Return the (x, y) coordinate for the center point of the cell that contains the specified text.  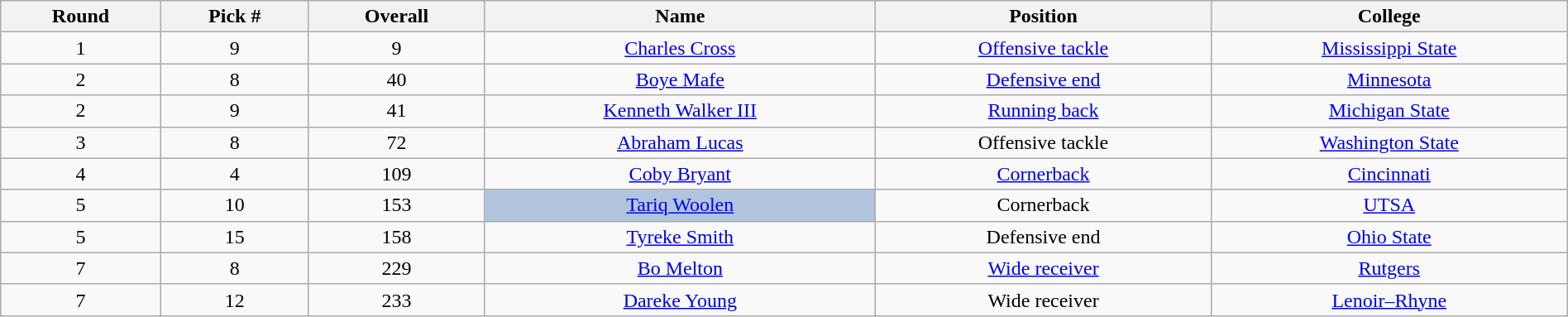
Charles Cross (680, 48)
3 (81, 142)
College (1389, 17)
153 (397, 205)
Overall (397, 17)
40 (397, 79)
Pick # (235, 17)
Kenneth Walker III (680, 111)
158 (397, 237)
Ohio State (1389, 237)
10 (235, 205)
Mississippi State (1389, 48)
Cincinnati (1389, 174)
Lenoir–Rhyne (1389, 300)
Minnesota (1389, 79)
Coby Bryant (680, 174)
Tyreke Smith (680, 237)
Round (81, 17)
Abraham Lucas (680, 142)
Washington State (1389, 142)
41 (397, 111)
Name (680, 17)
Boye Mafe (680, 79)
Bo Melton (680, 268)
109 (397, 174)
Rutgers (1389, 268)
229 (397, 268)
1 (81, 48)
12 (235, 300)
UTSA (1389, 205)
Running back (1044, 111)
Tariq Woolen (680, 205)
Michigan State (1389, 111)
Dareke Young (680, 300)
Position (1044, 17)
15 (235, 237)
233 (397, 300)
72 (397, 142)
